Capture the cell that displays the provided text and extract its (x, y) central coordinate. 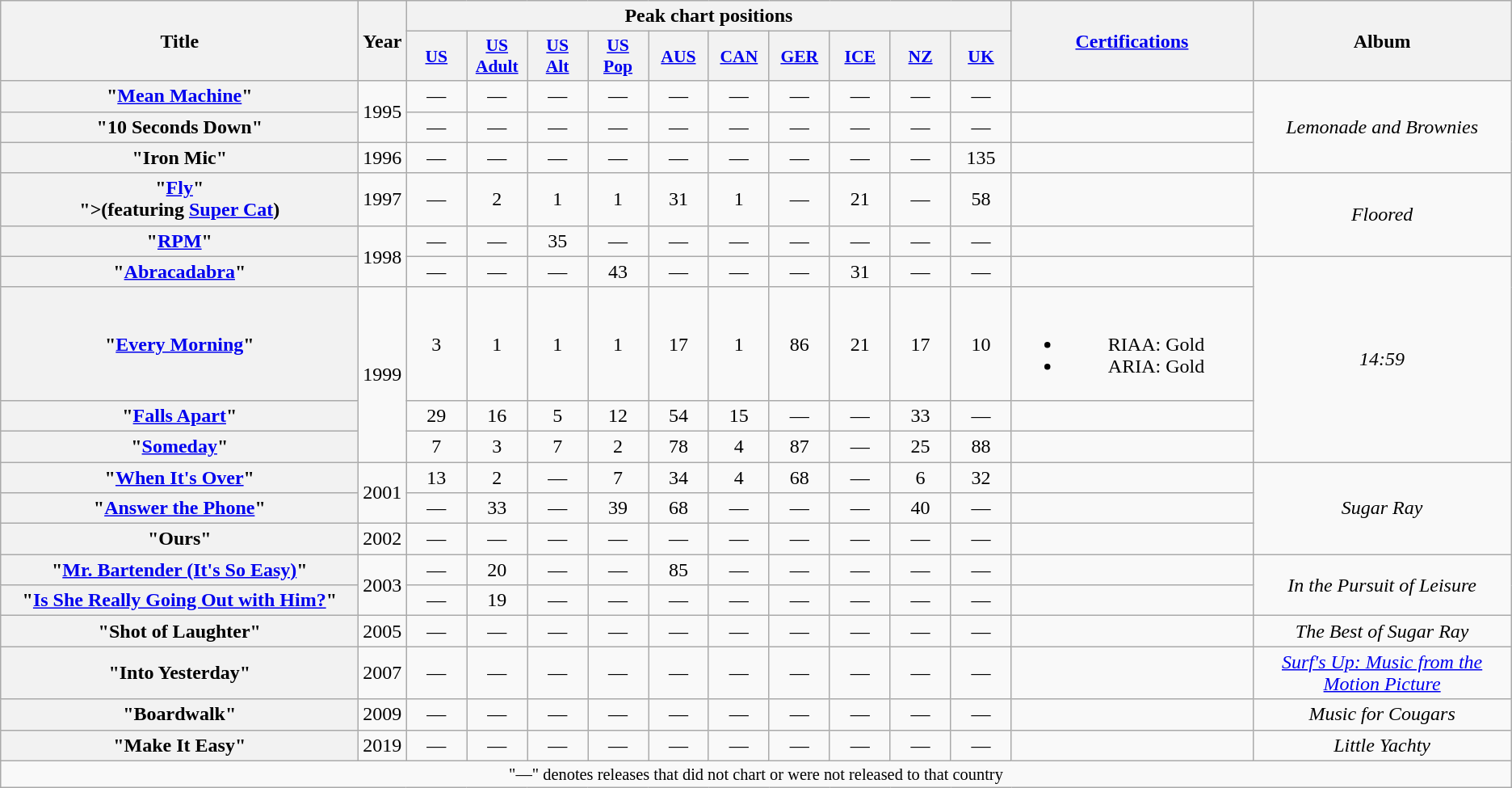
"Mr. Bartender (It's So Easy)" (179, 570)
39 (619, 508)
Album (1382, 40)
5 (557, 415)
2002 (383, 539)
US (436, 57)
2005 (383, 631)
6 (921, 478)
USPop (619, 57)
"Make It Easy" (179, 745)
The Best of Sugar Ray (1382, 631)
"Mean Machine" (179, 96)
"Someday" (179, 446)
"Every Morning" (179, 343)
Certifications (1132, 40)
43 (619, 272)
Lemonade and Brownies (1382, 127)
1999 (383, 374)
19 (498, 600)
In the Pursuit of Leisure (1382, 585)
Sugar Ray (1382, 508)
1995 (383, 112)
13 (436, 478)
86 (800, 343)
32 (981, 478)
"Is She Really Going Out with Him?" (179, 600)
34 (678, 478)
25 (921, 446)
2003 (383, 585)
10 (981, 343)
NZ (921, 57)
"—" denotes releases that did not chart or were not released to that country (756, 774)
58 (981, 199)
ICE (859, 57)
85 (678, 570)
"When It's Over" (179, 478)
"Into Yesterday" (179, 672)
"Falls Apart" (179, 415)
40 (921, 508)
1996 (383, 158)
"Shot of Laughter" (179, 631)
"Iron Mic" (179, 158)
35 (557, 241)
USAdult (498, 57)
14:59 (1382, 359)
1997 (383, 199)
2001 (383, 493)
USAlt (557, 57)
15 (738, 415)
AUS (678, 57)
1998 (383, 256)
Peak chart positions (709, 16)
54 (678, 415)
"Fly"">(featuring Super Cat) (179, 199)
2019 (383, 745)
Year (383, 40)
"Boardwalk" (179, 714)
"Abracadabra" (179, 272)
78 (678, 446)
20 (498, 570)
16 (498, 415)
GER (800, 57)
"Ours" (179, 539)
CAN (738, 57)
12 (619, 415)
29 (436, 415)
Floored (1382, 215)
"RPM" (179, 241)
Little Yachty (1382, 745)
2007 (383, 672)
"Answer the Phone" (179, 508)
87 (800, 446)
88 (981, 446)
Music for Cougars (1382, 714)
Surf's Up: Music from the Motion Picture (1382, 672)
UK (981, 57)
2009 (383, 714)
RIAA: GoldARIA: Gold (1132, 343)
135 (981, 158)
Title (179, 40)
"10 Seconds Down" (179, 127)
